Capture the cell that displays the provided text and extract its [x, y] central coordinate. 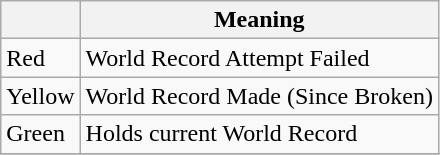
Holds current World Record [259, 134]
Red [40, 58]
Yellow [40, 96]
World Record Attempt Failed [259, 58]
Meaning [259, 20]
World Record Made (Since Broken) [259, 96]
Green [40, 134]
